Find where the given text appears and provide that cell's center as (x, y) coordinate. 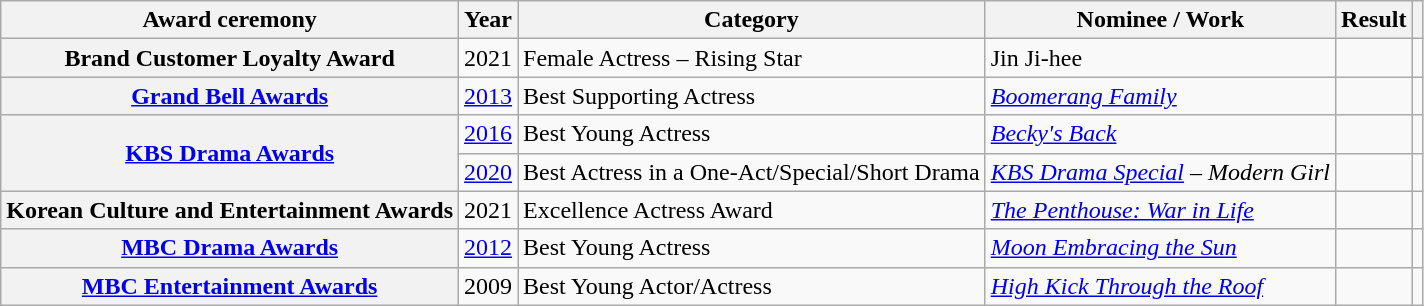
Best Actress in a One-Act/Special/Short Drama (752, 172)
2013 (488, 96)
Year (488, 20)
Grand Bell Awards (230, 96)
MBC Drama Awards (230, 248)
Becky's Back (1160, 134)
2016 (488, 134)
Moon Embracing the Sun (1160, 248)
Excellence Actress Award (752, 210)
Result (1374, 20)
MBC Entertainment Awards (230, 286)
Female Actress – Rising Star (752, 58)
KBS Drama Special – Modern Girl (1160, 172)
2012 (488, 248)
Korean Culture and Entertainment Awards (230, 210)
Jin Ji-hee (1160, 58)
Award ceremony (230, 20)
KBS Drama Awards (230, 153)
Brand Customer Loyalty Award (230, 58)
Best Young Actor/Actress (752, 286)
2009 (488, 286)
High Kick Through the Roof (1160, 286)
Boomerang Family (1160, 96)
Category (752, 20)
Best Supporting Actress (752, 96)
The Penthouse: War in Life (1160, 210)
2020 (488, 172)
Nominee / Work (1160, 20)
